Output the [X, Y] coordinate of the center of the cell containing the given text.  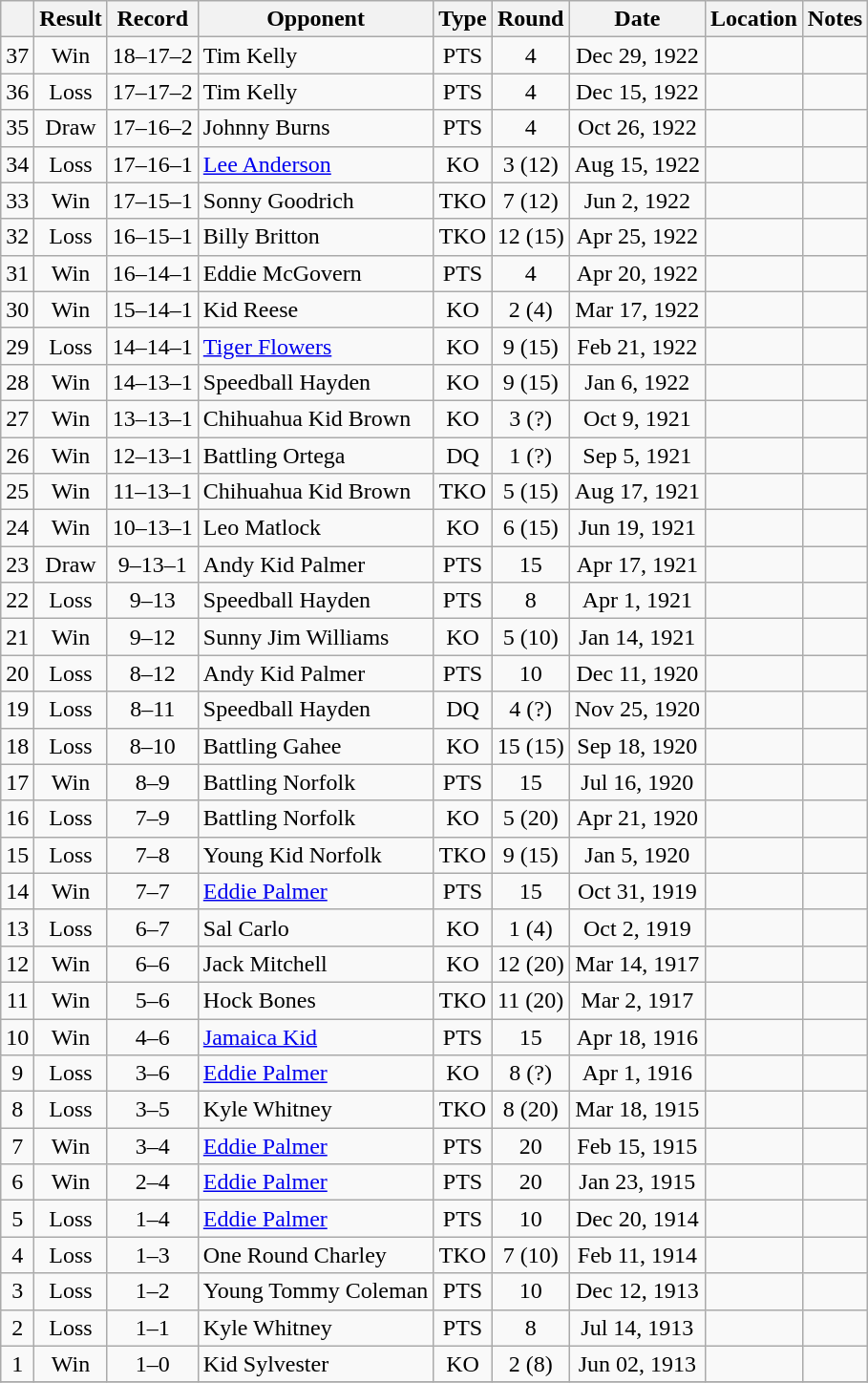
Sep 18, 1920 [637, 746]
29 [17, 346]
Jan 14, 1921 [637, 637]
Young Tommy Coleman [315, 1291]
One Round Charley [315, 1255]
32 [17, 237]
12 [17, 964]
3–4 [153, 1146]
17–16–2 [153, 128]
30 [17, 309]
1–1 [153, 1328]
9–13 [153, 601]
11–13–1 [153, 492]
Jun 2, 1922 [637, 201]
1 [17, 1364]
2 (4) [531, 309]
Notes [835, 19]
26 [17, 456]
Oct 9, 1921 [637, 418]
Mar 2, 1917 [637, 1000]
3 [17, 1291]
17 [17, 782]
Dec 20, 1914 [637, 1219]
13–13–1 [153, 418]
8–11 [153, 710]
5 (20) [531, 819]
Lee Anderson [315, 164]
6–7 [153, 927]
Johnny Burns [315, 128]
Apr 17, 1921 [637, 564]
13 [17, 927]
3–5 [153, 1110]
Dec 12, 1913 [637, 1291]
Apr 21, 1920 [637, 819]
4 (?) [531, 710]
18–17–2 [153, 55]
Jun 19, 1921 [637, 528]
Hock Bones [315, 1000]
21 [17, 637]
35 [17, 128]
8–9 [153, 782]
Jan 5, 1920 [637, 855]
5 [17, 1219]
Record [153, 19]
5 (10) [531, 637]
16–15–1 [153, 237]
1 (4) [531, 927]
9–12 [153, 637]
Kid Reese [315, 309]
33 [17, 201]
Round [531, 19]
14–14–1 [153, 346]
Opponent [315, 19]
Feb 21, 1922 [637, 346]
Tiger Flowers [315, 346]
5 (15) [531, 492]
12 (20) [531, 964]
Location [754, 19]
25 [17, 492]
Oct 2, 1919 [637, 927]
Battling Gahee [315, 746]
6 [17, 1182]
14 [17, 891]
Eddie McGovern [315, 273]
16 [17, 819]
10–13–1 [153, 528]
8–12 [153, 673]
Date [637, 19]
12–13–1 [153, 456]
12 (15) [531, 237]
7 (10) [531, 1255]
8–10 [153, 746]
1–2 [153, 1291]
Sonny Goodrich [315, 201]
7 (12) [531, 201]
Jack Mitchell [315, 964]
Kid Sylvester [315, 1364]
6 (15) [531, 528]
15 (15) [531, 746]
Jun 02, 1913 [637, 1364]
Apr 20, 1922 [637, 273]
Mar 14, 1917 [637, 964]
7 [17, 1146]
Jul 16, 1920 [637, 782]
Aug 17, 1921 [637, 492]
3–6 [153, 1074]
19 [17, 710]
5–6 [153, 1000]
Billy Britton [315, 237]
1–4 [153, 1219]
17–17–2 [153, 92]
3 (12) [531, 164]
Type [462, 19]
Oct 31, 1919 [637, 891]
Jan 6, 1922 [637, 382]
Feb 11, 1914 [637, 1255]
8 (20) [531, 1110]
34 [17, 164]
1–3 [153, 1255]
Dec 29, 1922 [637, 55]
3 (?) [531, 418]
Sunny Jim Williams [315, 637]
37 [17, 55]
11 [17, 1000]
Dec 11, 1920 [637, 673]
28 [17, 382]
22 [17, 601]
Jul 14, 1913 [637, 1328]
Jan 23, 1915 [637, 1182]
36 [17, 92]
Sal Carlo [315, 927]
7–8 [153, 855]
Apr 1, 1916 [637, 1074]
9–13–1 [153, 564]
Apr 1, 1921 [637, 601]
Feb 15, 1915 [637, 1146]
Aug 15, 1922 [637, 164]
Apr 25, 1922 [637, 237]
Oct 26, 1922 [637, 128]
2 [17, 1328]
Apr 18, 1916 [637, 1036]
18 [17, 746]
17–16–1 [153, 164]
Battling Ortega [315, 456]
9 [17, 1074]
23 [17, 564]
8 (?) [531, 1074]
2–4 [153, 1182]
Result [71, 19]
11 (20) [531, 1000]
15–14–1 [153, 309]
Dec 15, 1922 [637, 92]
1–0 [153, 1364]
6–6 [153, 964]
2 (8) [531, 1364]
31 [17, 273]
27 [17, 418]
Mar 18, 1915 [637, 1110]
7–7 [153, 891]
7–9 [153, 819]
Sep 5, 1921 [637, 456]
Jamaica Kid [315, 1036]
Young Kid Norfolk [315, 855]
14–13–1 [153, 382]
1 (?) [531, 456]
24 [17, 528]
4–6 [153, 1036]
Nov 25, 1920 [637, 710]
16–14–1 [153, 273]
Mar 17, 1922 [637, 309]
Leo Matlock [315, 528]
17–15–1 [153, 201]
